Extract the [x, y] coordinate from the center of the cell holding the provided text.  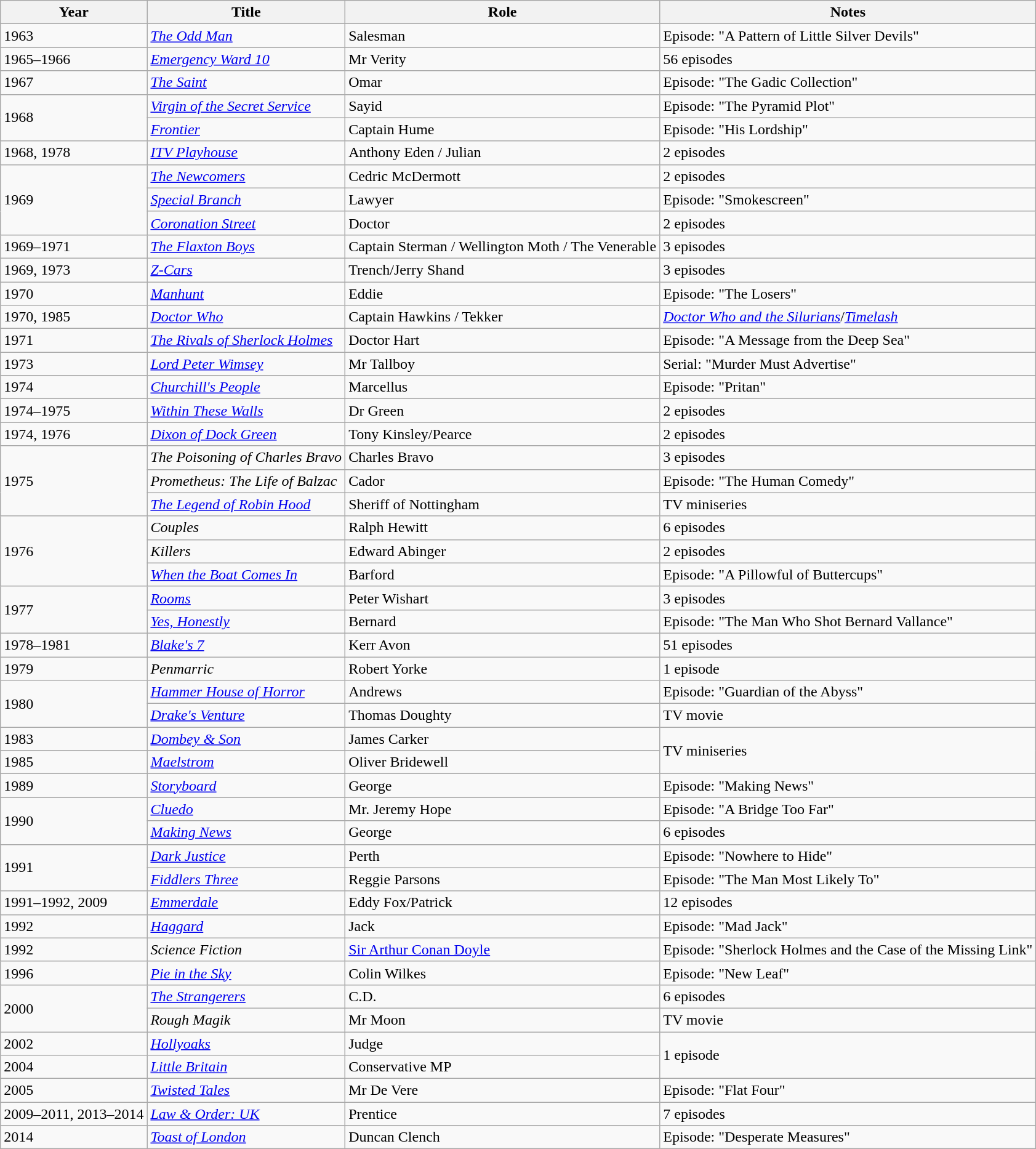
Anthony Eden / Julian [502, 153]
Lord Peter Wimsey [246, 364]
1969, 1973 [74, 270]
Prometheus: The Life of Balzac [246, 481]
Making News [246, 833]
Marcellus [502, 387]
Episode: "Desperate Measures" [848, 1137]
Law & Order: UK [246, 1114]
1963 [74, 36]
Twisted Tales [246, 1091]
1991–1992, 2009 [74, 903]
1965–1966 [74, 59]
Oliver Bridewell [502, 762]
Omar [502, 83]
Episode: "The Man Who Shot Bernard Vallance" [848, 621]
Episode: "A Message from the Deep Sea" [848, 341]
Barford [502, 574]
Eddie [502, 294]
Mr Moon [502, 1020]
2009–2011, 2013–2014 [74, 1114]
The Flaxton Boys [246, 246]
1990 [74, 821]
Sheriff of Nottingham [502, 504]
The Odd Man [246, 36]
Science Fiction [246, 949]
1969–1971 [74, 246]
Hollyoaks [246, 1044]
C.D. [502, 996]
1970, 1985 [74, 317]
1974 [74, 387]
Churchill's People [246, 387]
Episode: "His Lordship" [848, 129]
Edward Abinger [502, 551]
1976 [74, 551]
Episode: "The Gadic Collection" [848, 83]
Emmerdale [246, 903]
1971 [74, 341]
Salesman [502, 36]
1968, 1978 [74, 153]
1969 [74, 200]
Killers [246, 551]
Doctor Hart [502, 341]
1975 [74, 481]
1983 [74, 739]
Ralph Hewitt [502, 528]
Hammer House of Horror [246, 692]
Bernard [502, 621]
Mr. Jeremy Hope [502, 809]
51 episodes [848, 645]
When the Boat Comes In [246, 574]
Virgin of the Secret Service [246, 106]
Within These Walls [246, 411]
Dixon of Dock Green [246, 434]
Title [246, 12]
Manhunt [246, 294]
12 episodes [848, 903]
Year [74, 12]
1996 [74, 973]
Yes, Honestly [246, 621]
Emergency Ward 10 [246, 59]
Dombey & Son [246, 739]
Role [502, 12]
Coronation Street [246, 223]
7 episodes [848, 1114]
Rooms [246, 598]
The Newcomers [246, 176]
2000 [74, 1008]
Eddy Fox/Patrick [502, 903]
Reggie Parsons [502, 879]
Cador [502, 481]
2014 [74, 1137]
Episode: "Making News" [848, 786]
Jack [502, 926]
56 episodes [848, 59]
ITV Playhouse [246, 153]
1991 [74, 868]
Blake's 7 [246, 645]
Mr Tallboy [502, 364]
Episode: "Nowhere to Hide" [848, 856]
The Poisoning of Charles Bravo [246, 458]
Rough Magik [246, 1020]
1967 [74, 83]
1979 [74, 668]
Z-Cars [246, 270]
Thomas Doughty [502, 716]
Maelstrom [246, 762]
Doctor [502, 223]
Episode: "A Bridge Too Far" [848, 809]
The Saint [246, 83]
Episode: "The Pyramid Plot" [848, 106]
1989 [74, 786]
Toast of London [246, 1137]
Lawyer [502, 200]
Robert Yorke [502, 668]
Episode: "A Pillowful of Buttercups" [848, 574]
The Legend of Robin Hood [246, 504]
Episode: "Flat Four" [848, 1091]
1968 [74, 118]
Peter Wishart [502, 598]
Frontier [246, 129]
Captain Hawkins / Tekker [502, 317]
The Strangerers [246, 996]
Kerr Avon [502, 645]
Episode: "The Man Most Likely To" [848, 879]
Dark Justice [246, 856]
Drake's Venture [246, 716]
Episode: "Guardian of the Abyss" [848, 692]
Colin Wilkes [502, 973]
Pie in the Sky [246, 973]
2002 [74, 1044]
Special Branch [246, 200]
1985 [74, 762]
2004 [74, 1067]
Episode: "Sherlock Holmes and the Case of the Missing Link" [848, 949]
Prentice [502, 1114]
Duncan Clench [502, 1137]
Sayid [502, 106]
Couples [246, 528]
Doctor Who [246, 317]
Fiddlers Three [246, 879]
Andrews [502, 692]
Cedric McDermott [502, 176]
The Rivals of Sherlock Holmes [246, 341]
1977 [74, 610]
1980 [74, 704]
Episode: "Smokescreen" [848, 200]
1974–1975 [74, 411]
Doctor Who and the Silurians/Timelash [848, 317]
Perth [502, 856]
Haggard [246, 926]
Trench/Jerry Shand [502, 270]
1970 [74, 294]
Episode: "A Pattern of Little Silver Devils" [848, 36]
Cluedo [246, 809]
Captain Sterman / Wellington Moth / The Venerable [502, 246]
Episode: "Mad Jack" [848, 926]
Storyboard [246, 786]
Judge [502, 1044]
Serial: "Murder Must Advertise" [848, 364]
Mr De Vere [502, 1091]
Episode: "The Human Comedy" [848, 481]
Captain Hume [502, 129]
Charles Bravo [502, 458]
Penmarric [246, 668]
1974, 1976 [74, 434]
Conservative MP [502, 1067]
Dr Green [502, 411]
Little Britain [246, 1067]
2005 [74, 1091]
Episode: "New Leaf" [848, 973]
Sir Arthur Conan Doyle [502, 949]
James Carker [502, 739]
Episode: "The Losers" [848, 294]
1973 [74, 364]
Notes [848, 12]
Tony Kinsley/Pearce [502, 434]
Episode: "Pritan" [848, 387]
1978–1981 [74, 645]
Mr Verity [502, 59]
